Return the (X, Y) coordinate for the center point of the cell that contains the specified text.  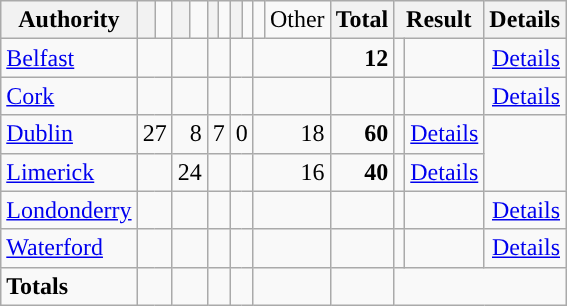
Belfast (69, 58)
27 (154, 134)
18 (292, 134)
Limerick (69, 172)
Dublin (69, 134)
Total (362, 20)
Other (297, 20)
8 (190, 134)
60 (362, 134)
Cork (69, 96)
0 (242, 134)
Authority (69, 20)
Result (439, 20)
12 (362, 58)
7 (218, 134)
Totals (69, 286)
40 (362, 172)
24 (190, 172)
16 (292, 172)
Waterford (69, 248)
Londonderry (69, 210)
